Provide the (x, y) coordinate of the cell's center where the given text is located.  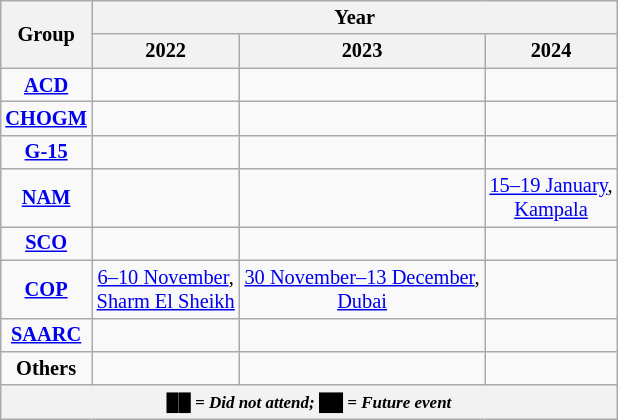
15–19 January,Kampala (552, 198)
Year (355, 17)
SAARC (46, 335)
SCO (46, 243)
G-15 (46, 152)
COP (46, 289)
NAM (46, 198)
ACD (46, 85)
CHOGM (46, 118)
30 November–13 December,Dubai (362, 289)
Others (46, 368)
2023 (362, 51)
6–10 November,Sharm El Sheikh (166, 289)
2024 (552, 51)
██ = Did not attend; ██ = Future event (308, 402)
2022 (166, 51)
Group (46, 34)
